Pinpoint the cell where the given text exists, returning its [x, y] midpoint coordinate. 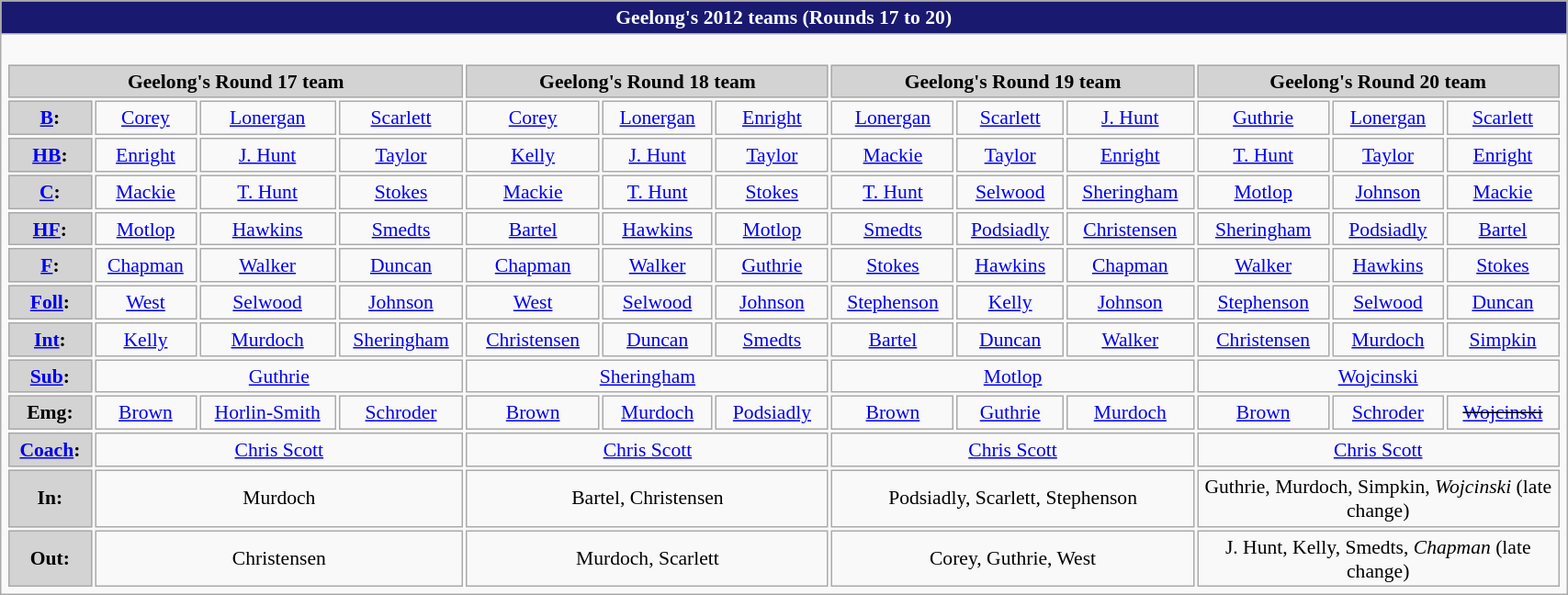
J. Hunt, Kelly, Smedts, Chapman (late change) [1378, 558]
Coach: [50, 450]
Geelong's Round 20 team [1378, 81]
C: [50, 193]
HB: [50, 156]
Murdoch, Scarlett [649, 558]
Int: [50, 340]
B: [50, 118]
In: [50, 500]
Corey, Guthrie, West [1012, 558]
Emg: [50, 413]
Simpkin [1503, 340]
F: [50, 266]
Out: [50, 558]
Guthrie, Murdoch, Simpkin, Wojcinski (late change) [1378, 500]
Geelong's Round 19 team [1012, 81]
Geelong's 2012 teams (Rounds 17 to 20) [784, 17]
Horlin-Smith [267, 413]
Podsiadly, Scarlett, Stephenson [1012, 500]
Bartel, Christensen [649, 500]
Geelong's Round 18 team [649, 81]
Geelong's Round 17 team [236, 81]
Sub: [50, 376]
Foll: [50, 303]
HF: [50, 230]
